Return the [x, y] coordinate for the center point of the cell that contains the specified text.  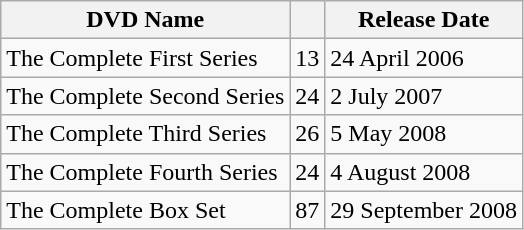
24 April 2006 [424, 58]
26 [308, 134]
The Complete Fourth Series [146, 172]
4 August 2008 [424, 172]
Release Date [424, 20]
2 July 2007 [424, 96]
The Complete First Series [146, 58]
29 September 2008 [424, 210]
The Complete Second Series [146, 96]
87 [308, 210]
The Complete Box Set [146, 210]
13 [308, 58]
DVD Name [146, 20]
5 May 2008 [424, 134]
The Complete Third Series [146, 134]
